Output the [x, y] coordinate of the center of the cell containing the given text.  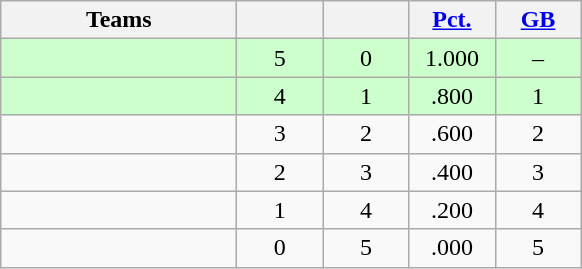
.600 [452, 134]
1.000 [452, 58]
.200 [452, 210]
.000 [452, 248]
– [538, 58]
Pct. [452, 20]
Teams [119, 20]
.400 [452, 172]
GB [538, 20]
.800 [452, 96]
